Find where the given text appears and provide that cell's center as [x, y] coordinate. 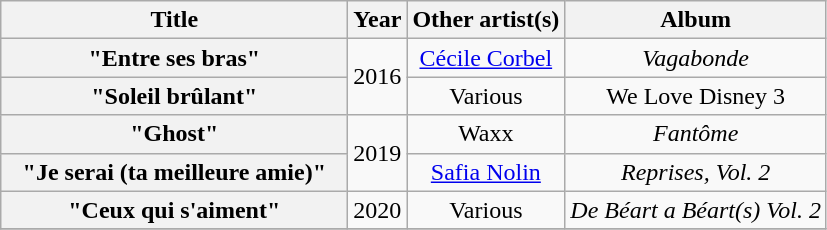
Reprises, Vol. 2 [696, 172]
Cécile Corbel [486, 58]
Safia Nolin [486, 172]
"Ceux qui s'aiment" [174, 210]
Other artist(s) [486, 20]
Waxx [486, 134]
Title [174, 20]
"Ghost" [174, 134]
"Soleil brûlant" [174, 96]
"Entre ses bras" [174, 58]
2016 [378, 77]
"Je serai (ta meilleure amie)" [174, 172]
2019 [378, 153]
De Béart a Béart(s) Vol. 2 [696, 210]
Vagabonde [696, 58]
Year [378, 20]
Fantôme [696, 134]
We Love Disney 3 [696, 96]
Album [696, 20]
2020 [378, 210]
